Capture the cell that displays the provided text and extract its [X, Y] central coordinate. 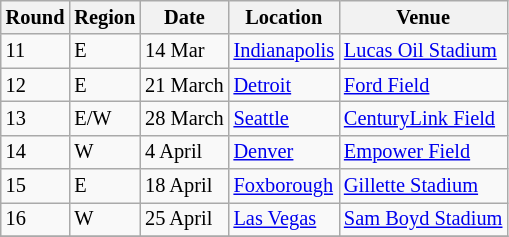
14 [36, 152]
Denver [284, 152]
Ford Field [423, 85]
16 [36, 219]
Sam Boyd Stadium [423, 219]
Foxborough [284, 186]
28 March [184, 118]
12 [36, 85]
Lucas Oil Stadium [423, 51]
Date [184, 17]
Round [36, 17]
21 March [184, 85]
Location [284, 17]
Venue [423, 17]
18 April [184, 186]
Seattle [284, 118]
Gillette Stadium [423, 186]
4 April [184, 152]
Indianapolis [284, 51]
25 April [184, 219]
CenturyLink Field [423, 118]
11 [36, 51]
15 [36, 186]
Region [104, 17]
Las Vegas [284, 219]
14 Mar [184, 51]
E/W [104, 118]
Detroit [284, 85]
Empower Field [423, 152]
13 [36, 118]
